Output the [X, Y] coordinate of the center of the cell containing the given text.  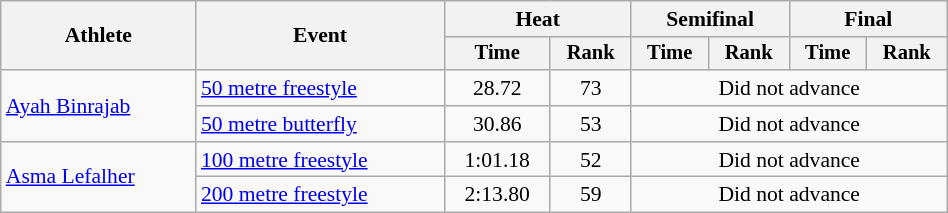
Ayah Binrajab [98, 106]
52 [590, 160]
59 [590, 195]
Heat [538, 19]
Asma Lefalher [98, 178]
30.86 [497, 124]
28.72 [497, 88]
53 [590, 124]
100 metre freestyle [320, 160]
50 metre butterfly [320, 124]
Semifinal [710, 19]
2:13.80 [497, 195]
Final [868, 19]
50 metre freestyle [320, 88]
Athlete [98, 36]
Event [320, 36]
200 metre freestyle [320, 195]
1:01.18 [497, 160]
73 [590, 88]
